Find where the given text appears and provide that cell's center as (x, y) coordinate. 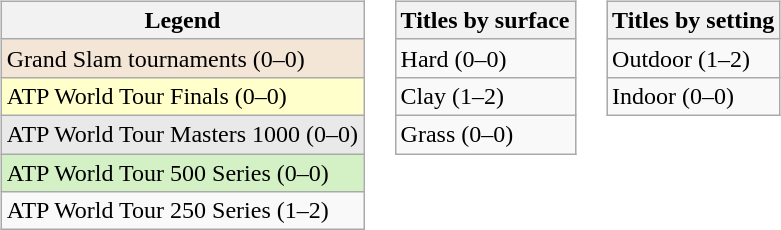
Clay (1–2) (485, 96)
ATP World Tour 250 Series (1–2) (182, 211)
ATP World Tour Finals (0–0) (182, 96)
Hard (0–0) (485, 58)
Titles by surface (485, 20)
Titles by setting (694, 20)
ATP World Tour 500 Series (0–0) (182, 173)
ATP World Tour Masters 1000 (0–0) (182, 134)
Indoor (0–0) (694, 96)
Grand Slam tournaments (0–0) (182, 58)
Outdoor (1–2) (694, 58)
Grass (0–0) (485, 134)
Legend (182, 20)
